Locate the cell with the specified text and output its (X, Y) center coordinate. 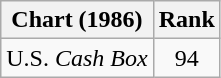
U.S. Cash Box (77, 58)
94 (186, 58)
Rank (186, 20)
Chart (1986) (77, 20)
